Capture the cell that displays the provided text and extract its (X, Y) central coordinate. 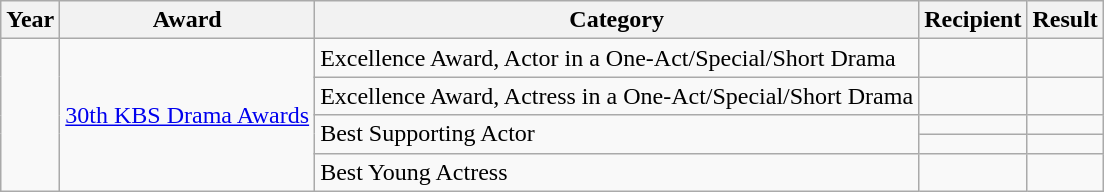
Year (30, 20)
Result (1065, 20)
Award (188, 20)
Excellence Award, Actress in a One-Act/Special/Short Drama (617, 96)
Excellence Award, Actor in a One-Act/Special/Short Drama (617, 58)
Best Young Actress (617, 172)
Category (617, 20)
Recipient (973, 20)
Best Supporting Actor (617, 134)
30th KBS Drama Awards (188, 115)
